For the text-containing cell, return its midpoint in [x, y] coordinate format. 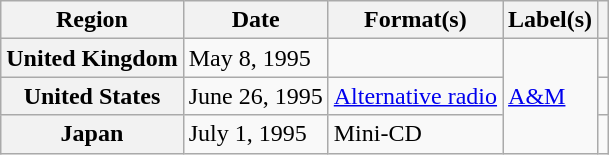
United Kingdom [92, 58]
Japan [92, 134]
Format(s) [415, 20]
Region [92, 20]
Date [256, 20]
May 8, 1995 [256, 58]
Alternative radio [415, 96]
United States [92, 96]
Label(s) [550, 20]
June 26, 1995 [256, 96]
July 1, 1995 [256, 134]
A&M [550, 96]
Mini-CD [415, 134]
